For the text-containing cell, return its midpoint in [x, y] coordinate format. 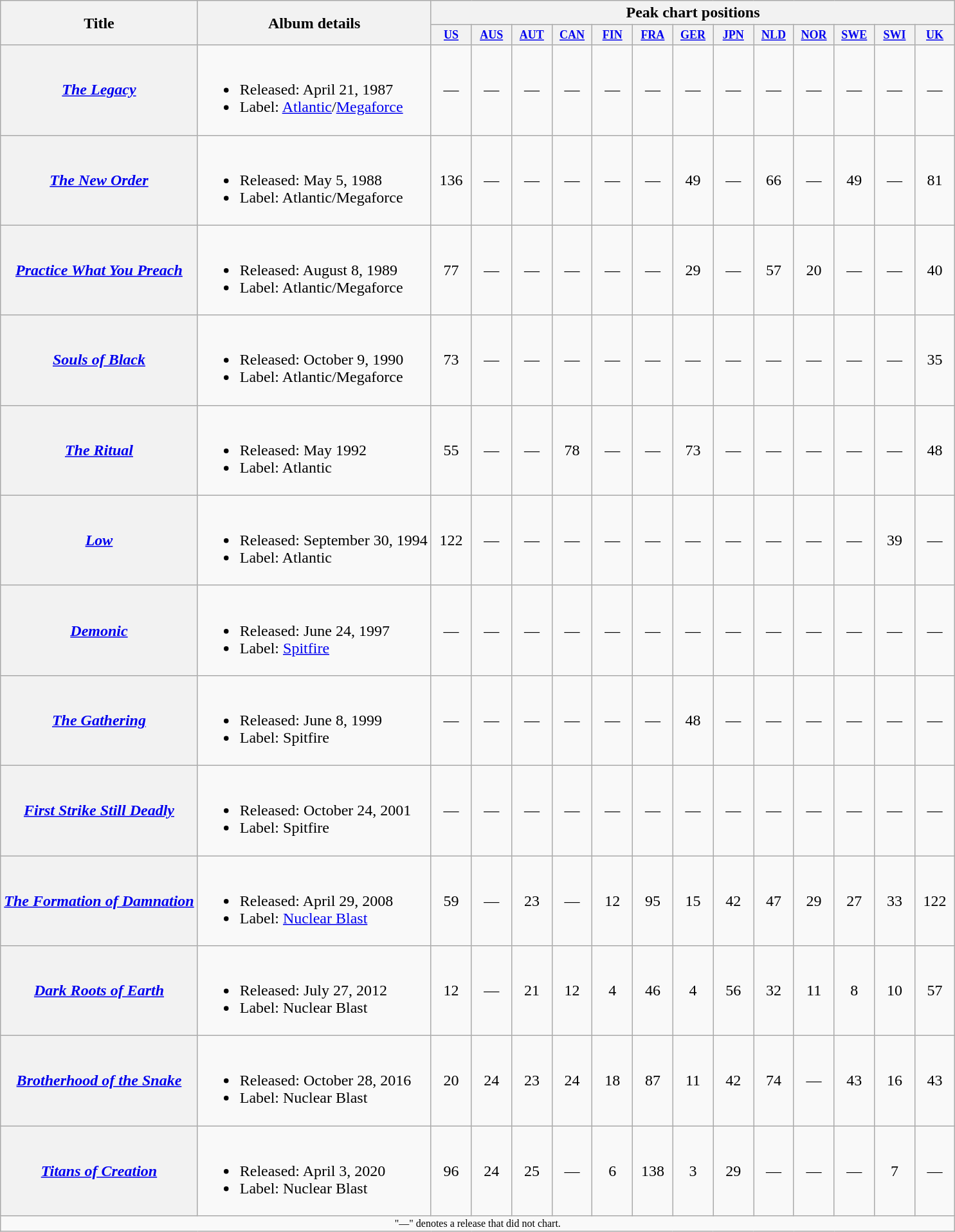
First Strike Still Deadly [99, 810]
"—" denotes a release that did not chart. [478, 1224]
Released: October 28, 2016Label: Nuclear Blast [314, 1081]
Released: July 27, 2012Label: Nuclear Blast [314, 991]
25 [532, 1171]
40 [935, 270]
46 [653, 991]
55 [451, 450]
96 [451, 1171]
Released: October 24, 2001Label: Spitfire [314, 810]
Released: May 1992Label: Atlantic [314, 450]
Released: April 21, 1987Label: Atlantic/Megaforce [314, 90]
Released: April 29, 2008Label: Nuclear Blast [314, 901]
18 [612, 1081]
7 [895, 1171]
Practice What You Preach [99, 270]
66 [774, 180]
Title [99, 23]
Brotherhood of the Snake [99, 1081]
136 [451, 180]
6 [612, 1171]
Released: June 8, 1999Label: Spitfire [314, 720]
Released: June 24, 1997Label: Spitfire [314, 630]
27 [854, 901]
10 [895, 991]
The Legacy [99, 90]
SWI [895, 35]
Souls of Black [99, 360]
77 [451, 270]
8 [854, 991]
AUT [532, 35]
UK [935, 35]
39 [895, 540]
Released: April 3, 2020Label: Nuclear Blast [314, 1171]
Demonic [99, 630]
32 [774, 991]
The Gathering [99, 720]
138 [653, 1171]
CAN [572, 35]
Low [99, 540]
87 [653, 1081]
56 [733, 991]
3 [693, 1171]
AUS [491, 35]
15 [693, 901]
NLD [774, 35]
Released: October 9, 1990Label: Atlantic/Megaforce [314, 360]
Released: September 30, 1994Label: Atlantic [314, 540]
95 [653, 901]
47 [774, 901]
US [451, 35]
33 [895, 901]
The Ritual [99, 450]
Dark Roots of Earth [99, 991]
Released: August 8, 1989Label: Atlantic/Megaforce [314, 270]
Album details [314, 23]
81 [935, 180]
FIN [612, 35]
16 [895, 1081]
FRA [653, 35]
78 [572, 450]
The Formation of Damnation [99, 901]
21 [532, 991]
Peak chart positions [693, 13]
NOR [814, 35]
74 [774, 1081]
JPN [733, 35]
35 [935, 360]
GER [693, 35]
59 [451, 901]
Titans of Creation [99, 1171]
The New Order [99, 180]
SWE [854, 35]
Released: May 5, 1988Label: Atlantic/Megaforce [314, 180]
